Capture the cell that displays the provided text and extract its [X, Y] central coordinate. 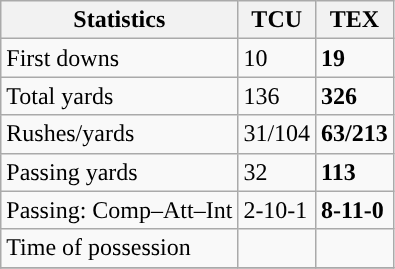
TEX [355, 20]
Total yards [120, 96]
31/104 [277, 134]
TCU [277, 20]
326 [355, 96]
Time of possession [120, 248]
19 [355, 58]
63/213 [355, 134]
2-10-1 [277, 210]
8-11-0 [355, 210]
113 [355, 172]
136 [277, 96]
Statistics [120, 20]
First downs [120, 58]
Passing: Comp–Att–Int [120, 210]
32 [277, 172]
10 [277, 58]
Passing yards [120, 172]
Rushes/yards [120, 134]
